Return [x, y] of the center of cell containing provided text 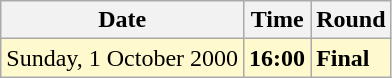
Final [351, 58]
Time [278, 20]
Date [122, 20]
16:00 [278, 58]
Sunday, 1 October 2000 [122, 58]
Round [351, 20]
